Locate the cell with the specified text and output its (X, Y) center coordinate. 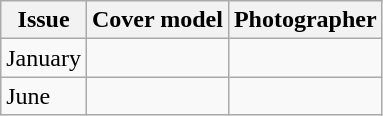
Issue (44, 20)
Cover model (157, 20)
Photographer (305, 20)
January (44, 58)
June (44, 96)
